From the cell containing the given text, extract its center point as [X, Y] coordinate. 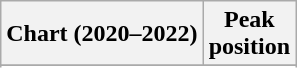
Chart (2020–2022) [102, 34]
Peakposition [249, 34]
